Return (x, y) of the center of cell containing provided text 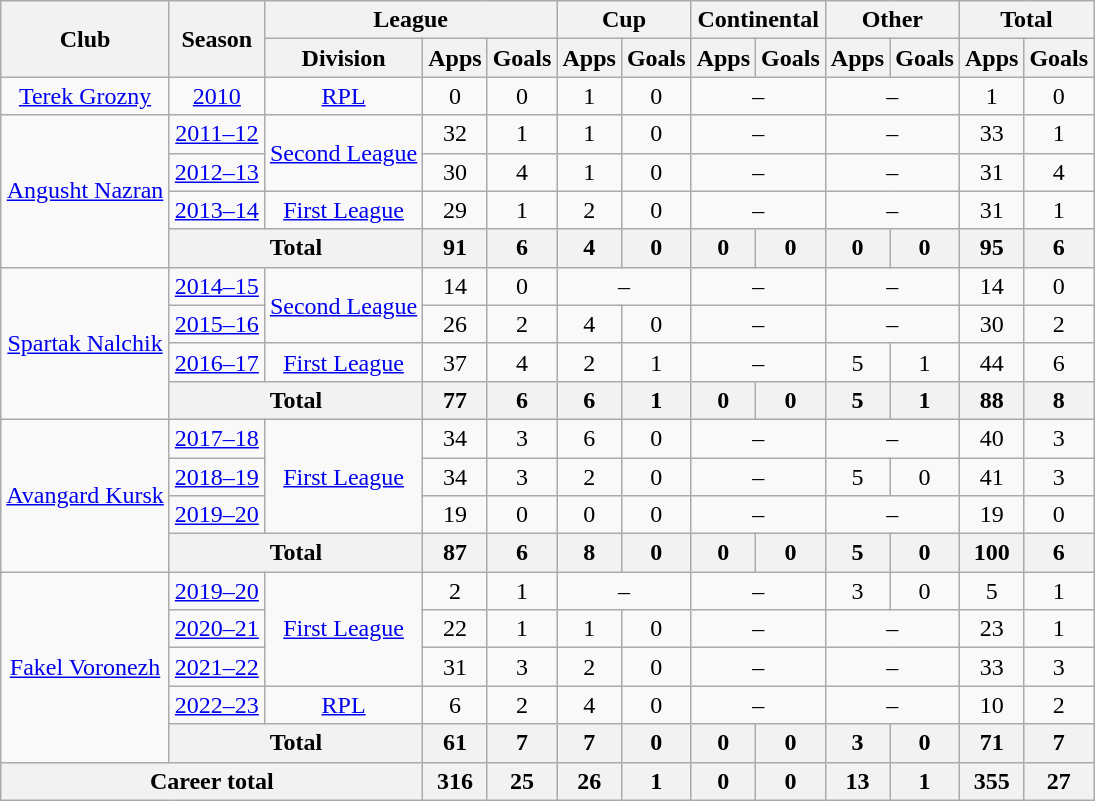
2010 (216, 96)
44 (991, 362)
2014–15 (216, 286)
23 (991, 629)
Division (343, 58)
13 (857, 781)
29 (455, 210)
Other (892, 20)
25 (522, 781)
100 (991, 553)
27 (1059, 781)
Continental (758, 20)
355 (991, 781)
41 (991, 477)
2017–18 (216, 438)
Club (86, 39)
61 (455, 743)
2016–17 (216, 362)
2022–23 (216, 705)
Angusht Nazran (86, 191)
League (410, 20)
Fakel Voronezh (86, 667)
91 (455, 248)
Spartak Nalchik (86, 343)
37 (455, 362)
2015–16 (216, 324)
Season (216, 39)
95 (991, 248)
2013–14 (216, 210)
77 (455, 400)
32 (455, 134)
Cup (624, 20)
22 (455, 629)
10 (991, 705)
Terek Grozny (86, 96)
316 (455, 781)
88 (991, 400)
Avangard Kursk (86, 495)
40 (991, 438)
87 (455, 553)
2018–19 (216, 477)
2021–22 (216, 667)
Career total (212, 781)
2012–13 (216, 172)
71 (991, 743)
2020–21 (216, 629)
2011–12 (216, 134)
